Detect which cell encompasses the target text, then output its [X, Y] center coordinate. 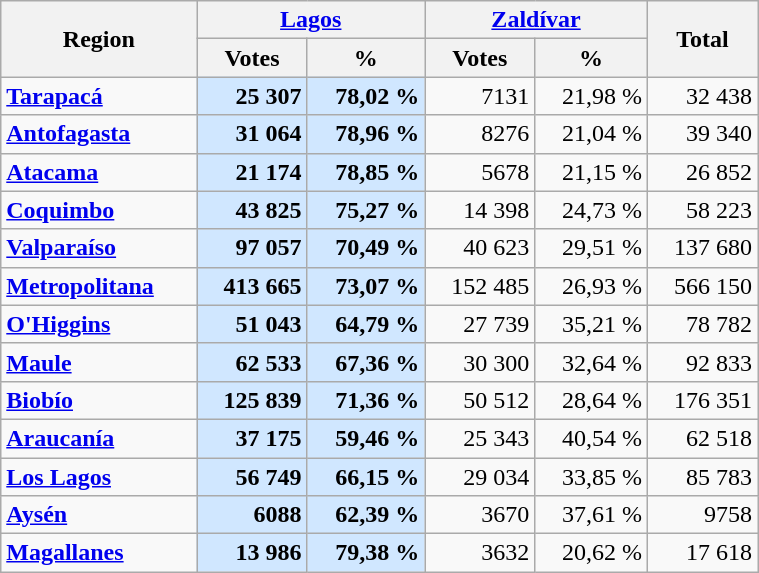
5678 [480, 172]
66,15 % [366, 477]
78,96 % [366, 134]
14 398 [480, 210]
64,79 % [366, 324]
21,04 % [592, 134]
50 512 [480, 400]
Araucanía [99, 438]
39 340 [702, 134]
Aysén [99, 515]
32,64 % [592, 362]
Atacama [99, 172]
24,73 % [592, 210]
27 739 [480, 324]
9758 [702, 515]
32 438 [702, 96]
21 174 [252, 172]
7131 [480, 96]
29 034 [480, 477]
21,15 % [592, 172]
92 833 [702, 362]
37 175 [252, 438]
73,07 % [366, 286]
79,38 % [366, 553]
67,36 % [366, 362]
O'Higgins [99, 324]
13 986 [252, 553]
176 351 [702, 400]
137 680 [702, 248]
56 749 [252, 477]
35,21 % [592, 324]
Biobío [99, 400]
6088 [252, 515]
125 839 [252, 400]
Metropolitana [99, 286]
152 485 [480, 286]
26 852 [702, 172]
20,62 % [592, 553]
26,93 % [592, 286]
62,39 % [366, 515]
97 057 [252, 248]
31 064 [252, 134]
78,85 % [366, 172]
Region [99, 39]
59,46 % [366, 438]
3632 [480, 553]
62 518 [702, 438]
33,85 % [592, 477]
40,54 % [592, 438]
40 623 [480, 248]
51 043 [252, 324]
Maule [99, 362]
58 223 [702, 210]
Valparaíso [99, 248]
43 825 [252, 210]
71,36 % [366, 400]
37,61 % [592, 515]
566 150 [702, 286]
Total [702, 39]
Los Lagos [99, 477]
62 533 [252, 362]
78,02 % [366, 96]
413 665 [252, 286]
3670 [480, 515]
Lagos [311, 20]
Antofagasta [99, 134]
25 343 [480, 438]
85 783 [702, 477]
Zaldívar [536, 20]
8276 [480, 134]
29,51 % [592, 248]
70,49 % [366, 248]
Magallanes [99, 553]
Coquimbo [99, 210]
25 307 [252, 96]
28,64 % [592, 400]
30 300 [480, 362]
Tarapacá [99, 96]
78 782 [702, 324]
17 618 [702, 553]
21,98 % [592, 96]
75,27 % [366, 210]
